From the cell containing the given text, extract its center point as [x, y] coordinate. 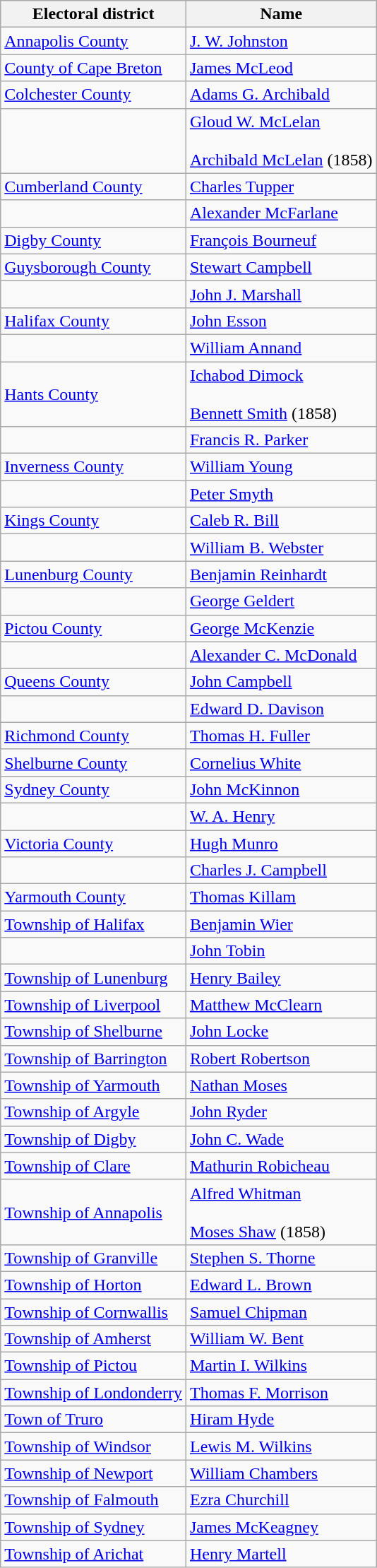
Hugh Munro [281, 843]
Alexander McFarlane [281, 213]
Colchester County [93, 95]
Matthew McClearn [281, 1005]
Lewis M. Wilkins [281, 1446]
Township of Barrington [93, 1059]
Kings County [93, 521]
Inverness County [93, 467]
Digby County [93, 240]
Charles J. Campbell [281, 871]
County of Cape Breton [93, 68]
Township of Pictou [93, 1366]
Electoral district [93, 14]
John Esson [281, 321]
Township of Amherst [93, 1339]
J. W. Johnston [281, 41]
Nathan Moses [281, 1085]
John Campbell [281, 682]
Ezra Churchill [281, 1500]
John McKinnon [281, 789]
Cumberland County [93, 187]
W. A. Henry [281, 816]
William Annand [281, 348]
Township of Horton [93, 1285]
Township of Yarmouth [93, 1085]
Guysborough County [93, 267]
Township of Shelburne [93, 1032]
Adams G. Archibald [281, 95]
Halifax County [93, 321]
Queens County [93, 682]
William W. Bent [281, 1339]
John C. Wade [281, 1139]
Caleb R. Bill [281, 521]
Township of Newport [93, 1473]
John Ryder [281, 1112]
Annapolis County [93, 41]
George Geldert [281, 601]
John Tobin [281, 951]
Township of Digby [93, 1139]
Sydney County [93, 789]
Mathurin Robicheau [281, 1166]
Charles Tupper [281, 187]
Township of Windsor [93, 1446]
Name [281, 14]
Township of Annapolis [93, 1212]
Thomas F. Morrison [281, 1393]
James McLeod [281, 68]
Richmond County [93, 736]
Hiram Hyde [281, 1420]
Stephen S. Thorne [281, 1258]
Thomas H. Fuller [281, 736]
Gloud W. McLelanArchibald McLelan (1858) [281, 141]
François Bourneuf [281, 240]
Alfred WhitmanMoses Shaw (1858) [281, 1212]
Robert Robertson [281, 1059]
Shelburne County [93, 762]
Town of Truro [93, 1420]
Township of Arichat [93, 1554]
Township of Lunenburg [93, 978]
Hants County [93, 394]
William Chambers [281, 1473]
Stewart Campbell [281, 267]
Thomas Killam [281, 897]
Township of Sydney [93, 1527]
Edward D. Davison [281, 709]
Alexander C. McDonald [281, 655]
William Young [281, 467]
Peter Smyth [281, 494]
William B. Webster [281, 548]
Township of Halifax [93, 924]
Township of Granville [93, 1258]
George McKenzie [281, 628]
John J. Marshall [281, 294]
Township of Falmouth [93, 1500]
Pictou County [93, 628]
James McKeagney [281, 1527]
Benjamin Reinhardt [281, 574]
Yarmouth County [93, 897]
Benjamin Wier [281, 924]
Township of Argyle [93, 1112]
Ichabod DimockBennett Smith (1858) [281, 394]
Samuel Chipman [281, 1312]
Victoria County [93, 843]
Lunenburg County [93, 574]
Township of Clare [93, 1166]
Township of Liverpool [93, 1005]
Township of Londonderry [93, 1393]
Edward L. Brown [281, 1285]
Henry Martell [281, 1554]
Cornelius White [281, 762]
Martin I. Wilkins [281, 1366]
Henry Bailey [281, 978]
Township of Cornwallis [93, 1312]
John Locke [281, 1032]
Francis R. Parker [281, 440]
